Determine the (X, Y) coordinate at the center of the cell enclosing the given text.  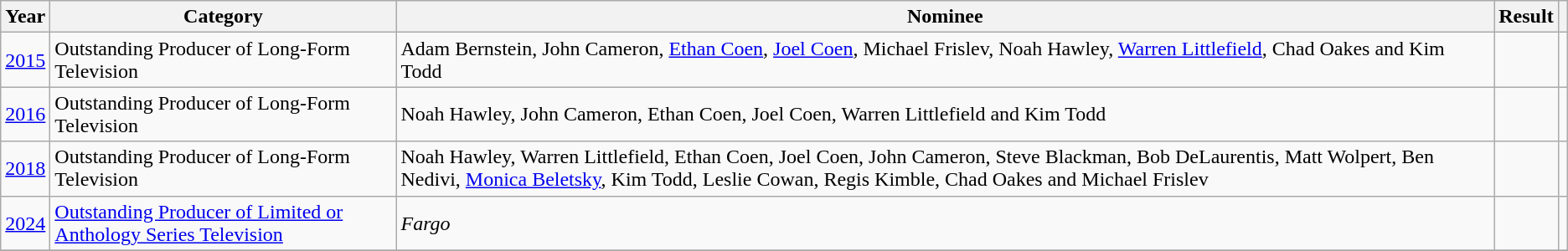
Category (223, 17)
Outstanding Producer of Limited or Anthology Series Television (223, 223)
2016 (25, 114)
Adam Bernstein, John Cameron, Ethan Coen, Joel Coen, Michael Frislev, Noah Hawley, Warren Littlefield, Chad Oakes and Kim Todd (945, 60)
2015 (25, 60)
Fargo (945, 223)
Noah Hawley, John Cameron, Ethan Coen, Joel Coen, Warren Littlefield and Kim Todd (945, 114)
Result (1526, 17)
Nominee (945, 17)
Year (25, 17)
2024 (25, 223)
2018 (25, 169)
